From the cell containing the given text, extract its center point as (x, y) coordinate. 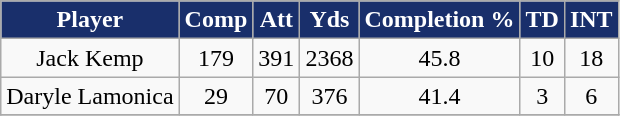
TD (542, 20)
Completion % (440, 20)
376 (330, 96)
Att (276, 20)
391 (276, 58)
45.8 (440, 58)
18 (591, 58)
Player (90, 20)
INT (591, 20)
70 (276, 96)
Daryle Lamonica (90, 96)
2368 (330, 58)
6 (591, 96)
29 (216, 96)
Yds (330, 20)
Jack Kemp (90, 58)
Comp (216, 20)
10 (542, 58)
179 (216, 58)
41.4 (440, 96)
3 (542, 96)
